For the text-containing cell, return its midpoint in (X, Y) coordinate format. 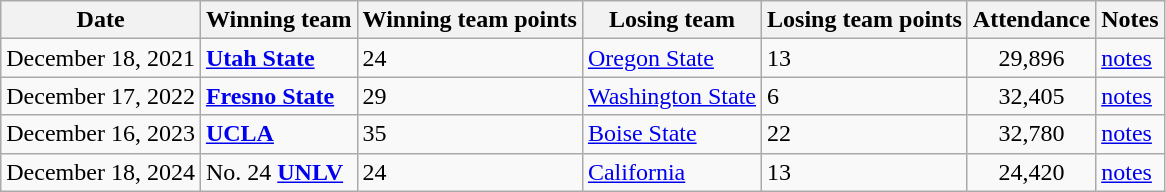
December 18, 2024 (101, 172)
29 (470, 96)
32,780 (1031, 134)
Winning team points (470, 20)
Fresno State (278, 96)
No. 24 UNLV (278, 172)
Utah State (278, 58)
December 18, 2021 (101, 58)
Notes (1130, 20)
35 (470, 134)
Oregon State (672, 58)
Attendance (1031, 20)
6 (865, 96)
Losing team points (865, 20)
Date (101, 20)
32,405 (1031, 96)
California (672, 172)
Losing team (672, 20)
24,420 (1031, 172)
Washington State (672, 96)
December 17, 2022 (101, 96)
December 16, 2023 (101, 134)
29,896 (1031, 58)
22 (865, 134)
Boise State (672, 134)
Winning team (278, 20)
UCLA (278, 134)
